Provide the [x, y] coordinate of the cell's center where the given text is located.  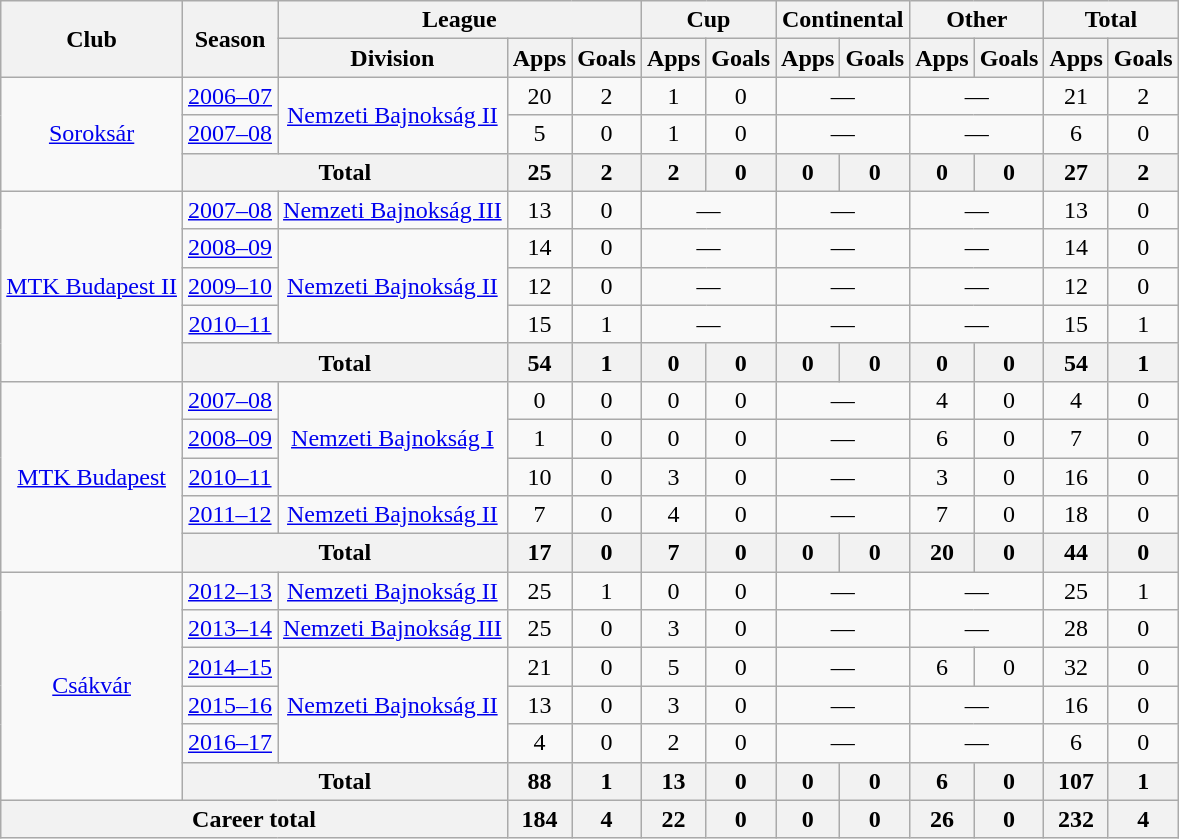
32 [1076, 667]
2012–13 [230, 591]
26 [942, 819]
184 [539, 819]
27 [1076, 172]
10 [539, 477]
2014–15 [230, 667]
Cup [708, 20]
2013–14 [230, 629]
Career total [254, 819]
Season [230, 39]
2006–07 [230, 96]
107 [1076, 781]
Other [977, 20]
22 [673, 819]
Nemzeti Bajnokság I [393, 438]
88 [539, 781]
28 [1076, 629]
MTK Budapest [92, 476]
232 [1076, 819]
Division [393, 58]
17 [539, 553]
Csákvár [92, 686]
Continental [843, 20]
2015–16 [230, 705]
Soroksár [92, 134]
MTK Budapest II [92, 286]
2016–17 [230, 743]
44 [1076, 553]
2011–12 [230, 515]
League [460, 20]
18 [1076, 515]
2009–10 [230, 286]
Club [92, 39]
